Extract the [x, y] coordinate from the center of the cell holding the provided text.  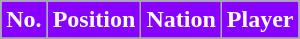
Player [260, 20]
Position [94, 20]
No. [24, 20]
Nation [181, 20]
